Capture the cell that displays the provided text and extract its (x, y) central coordinate. 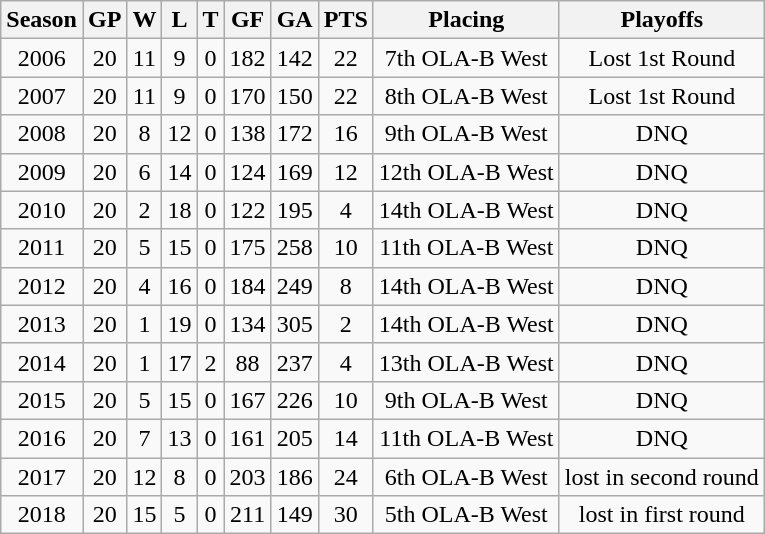
12th OLA-B West (466, 172)
GA (294, 20)
186 (294, 477)
182 (248, 58)
13 (180, 438)
2009 (42, 172)
7th OLA-B West (466, 58)
GF (248, 20)
2013 (42, 324)
88 (248, 362)
Placing (466, 20)
258 (294, 248)
2015 (42, 400)
24 (346, 477)
2010 (42, 210)
2008 (42, 134)
8th OLA-B West (466, 96)
2011 (42, 248)
2012 (42, 286)
175 (248, 248)
L (180, 20)
124 (248, 172)
2017 (42, 477)
138 (248, 134)
226 (294, 400)
184 (248, 286)
122 (248, 210)
T (210, 20)
142 (294, 58)
2007 (42, 96)
134 (248, 324)
GP (104, 20)
6th OLA-B West (466, 477)
PTS (346, 20)
lost in second round (662, 477)
211 (248, 515)
2014 (42, 362)
2016 (42, 438)
249 (294, 286)
170 (248, 96)
195 (294, 210)
237 (294, 362)
7 (144, 438)
18 (180, 210)
203 (248, 477)
Season (42, 20)
161 (248, 438)
6 (144, 172)
lost in first round (662, 515)
2006 (42, 58)
205 (294, 438)
150 (294, 96)
19 (180, 324)
17 (180, 362)
305 (294, 324)
30 (346, 515)
W (144, 20)
149 (294, 515)
169 (294, 172)
167 (248, 400)
5th OLA-B West (466, 515)
Playoffs (662, 20)
13th OLA-B West (466, 362)
172 (294, 134)
2018 (42, 515)
